Detect which cell encompasses the target text, then output its (X, Y) center coordinate. 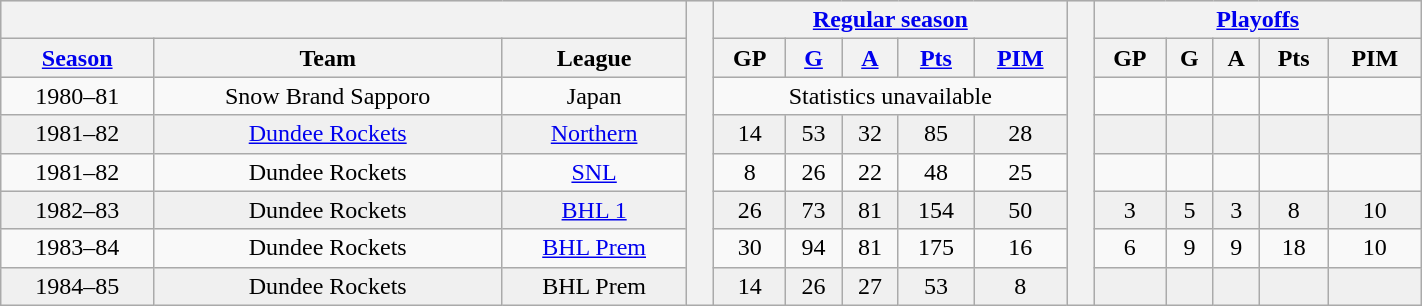
48 (936, 172)
6 (1130, 248)
1982–83 (78, 210)
Season (78, 58)
94 (813, 248)
28 (1020, 134)
Statistics unavailable (890, 96)
16 (1020, 248)
Playoffs (1258, 20)
85 (936, 134)
1983–84 (78, 248)
22 (870, 172)
25 (1020, 172)
18 (1294, 248)
SNL (594, 172)
1980–81 (78, 96)
27 (870, 286)
Regular season (890, 20)
32 (870, 134)
5 (1190, 210)
73 (813, 210)
30 (750, 248)
154 (936, 210)
Snow Brand Sapporo (328, 96)
BHL 1 (594, 210)
Northern (594, 134)
League (594, 58)
175 (936, 248)
50 (1020, 210)
Team (328, 58)
1984–85 (78, 286)
Japan (594, 96)
